From the cell containing the given text, extract its center point as [X, Y] coordinate. 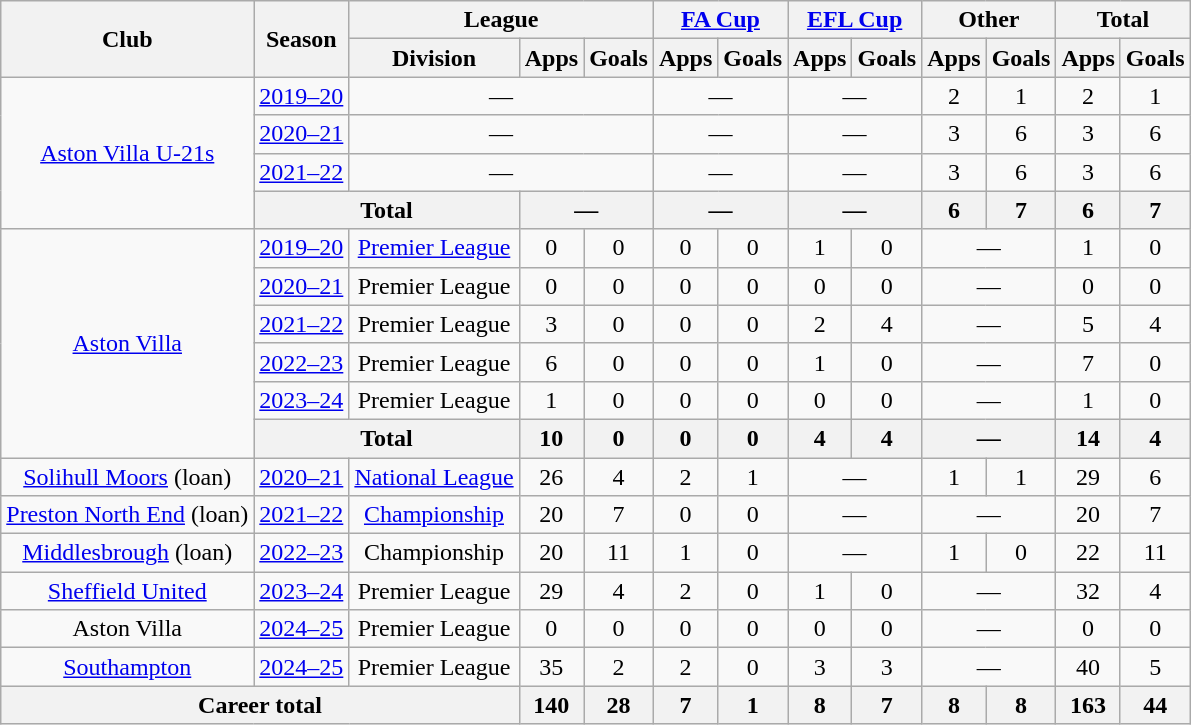
22 [1088, 553]
Other [989, 20]
28 [619, 705]
14 [1088, 438]
Southampton [128, 667]
Career total [260, 705]
Aston Villa U-21s [128, 153]
26 [551, 477]
Division [434, 58]
Season [302, 39]
40 [1088, 667]
163 [1088, 705]
EFL Cup [855, 20]
140 [551, 705]
FA Cup [720, 20]
32 [1088, 591]
League [501, 20]
Preston North End (loan) [128, 515]
Solihull Moors (loan) [128, 477]
National League [434, 477]
35 [551, 667]
Middlesbrough (loan) [128, 553]
Club [128, 39]
44 [1155, 705]
Sheffield United [128, 591]
10 [551, 438]
